Capture the cell that displays the provided text and extract its (X, Y) central coordinate. 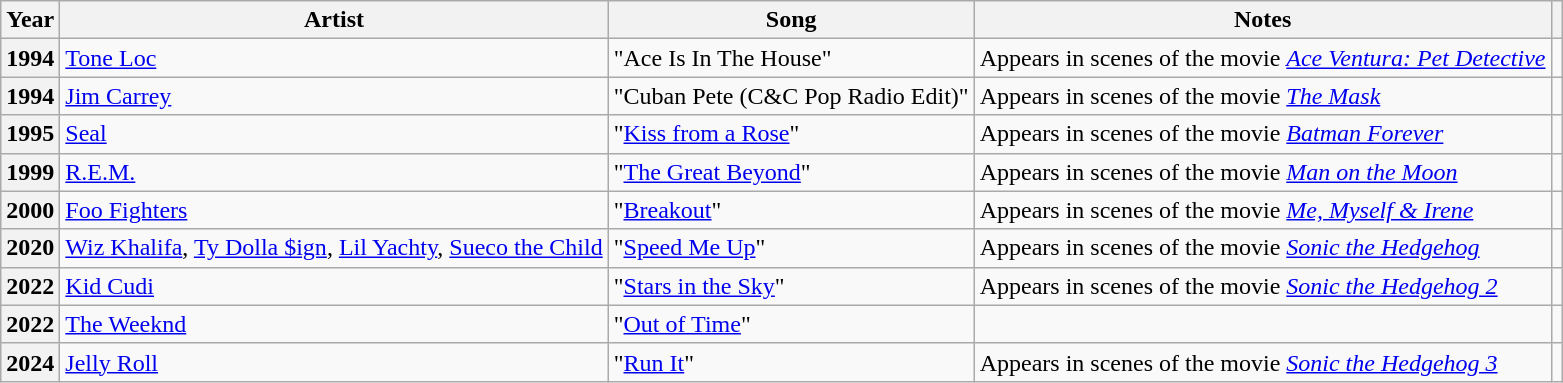
The Weeknd (334, 324)
Artist (334, 20)
Appears in scenes of the movie Batman Forever (1262, 134)
"Run It" (791, 362)
Appears in scenes of the movie Man on the Moon (1262, 172)
Year (30, 20)
"Kiss from a Rose" (791, 134)
Appears in scenes of the movie Sonic the Hedgehog 3 (1262, 362)
Appears in scenes of the movie Me, Myself & Irene (1262, 210)
"Stars in the Sky" (791, 286)
"Ace Is In The House" (791, 58)
Jim Carrey (334, 96)
Appears in scenes of the movie Sonic the Hedgehog 2 (1262, 286)
2000 (30, 210)
"The Great Beyond" (791, 172)
Appears in scenes of the movie Ace Ventura: Pet Detective (1262, 58)
Jelly Roll (334, 362)
Wiz Khalifa, Ty Dolla $ign, Lil Yachty, Sueco the Child (334, 248)
Notes (1262, 20)
Appears in scenes of the movie Sonic the Hedgehog (1262, 248)
Appears in scenes of the movie The Mask (1262, 96)
2024 (30, 362)
2020 (30, 248)
"Speed Me Up" (791, 248)
1995 (30, 134)
"Out of Time" (791, 324)
1999 (30, 172)
R.E.M. (334, 172)
"Breakout" (791, 210)
"Cuban Pete (C&C Pop Radio Edit)" (791, 96)
Seal (334, 134)
Foo Fighters (334, 210)
Song (791, 20)
Tone Loc (334, 58)
Kid Cudi (334, 286)
